Determine the [x, y] coordinate at the center of the cell enclosing the given text.  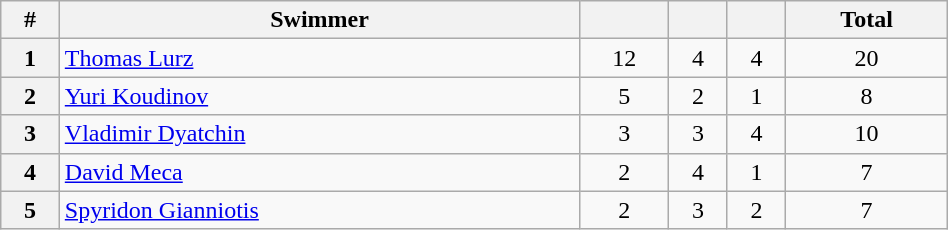
Vladimir Dyatchin [320, 134]
12 [624, 58]
Yuri Koudinov [320, 96]
Swimmer [320, 20]
Spyridon Gianniotis [320, 210]
8 [866, 96]
Total [866, 20]
20 [866, 58]
David Meca [320, 172]
Thomas Lurz [320, 58]
# [30, 20]
10 [866, 134]
